Determine the (x, y) coordinate at the center of the cell enclosing the given text.  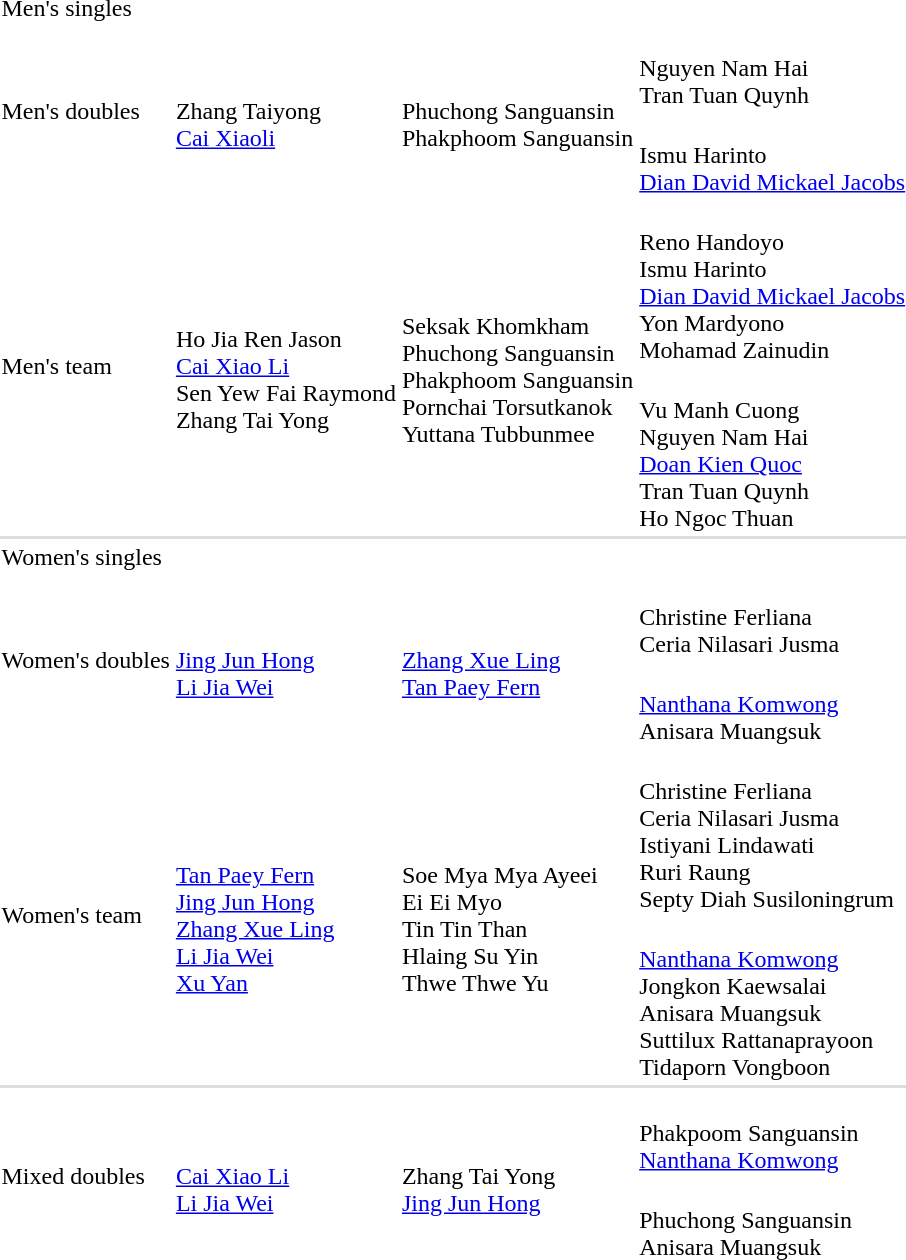
Zhang Xue LingTan Paey Fern (517, 660)
Men's team (86, 366)
Soe Mya Mya AyeeiEi Ei MyoTin Tin ThanHlaing Su YinThwe Thwe Yu (517, 916)
Women's doubles (86, 660)
Tan Paey FernJing Jun HongZhang Xue LingLi Jia WeiXu Yan (286, 916)
Ho Jia Ren JasonCai Xiao LiSen Yew Fai RaymondZhang Tai Yong (286, 366)
Seksak KhomkhamPhuchong SanguansinPhakphoom SanguansinPornchai TorsutkanokYuttana Tubbunmee (517, 366)
Jing Jun HongLi Jia Wei (286, 660)
Men's doubles (86, 112)
Women's team (86, 916)
Zhang TaiyongCai Xiaoli (286, 112)
Phuchong SanguansinPhakphoom Sanguansin (517, 112)
Women's singles (86, 557)
